Locate the cell with the specified text and output its [x, y] center coordinate. 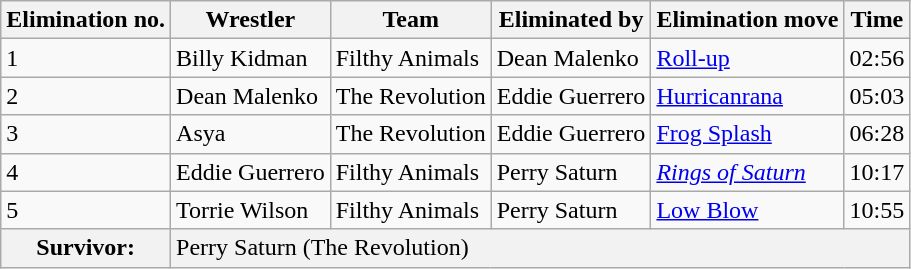
Rings of Saturn [748, 172]
4 [86, 172]
Low Blow [748, 210]
1 [86, 58]
Perry Saturn (The Revolution) [540, 248]
Billy Kidman [251, 58]
3 [86, 134]
05:03 [877, 96]
Survivor: [86, 248]
10:17 [877, 172]
Wrestler [251, 20]
Roll-up [748, 58]
5 [86, 210]
10:55 [877, 210]
Torrie Wilson [251, 210]
Asya [251, 134]
Elimination no. [86, 20]
Frog Splash [748, 134]
06:28 [877, 134]
Time [877, 20]
02:56 [877, 58]
Eliminated by [571, 20]
Team [410, 20]
Hurricanrana [748, 96]
Elimination move [748, 20]
2 [86, 96]
